For the text-containing cell, return its midpoint in (x, y) coordinate format. 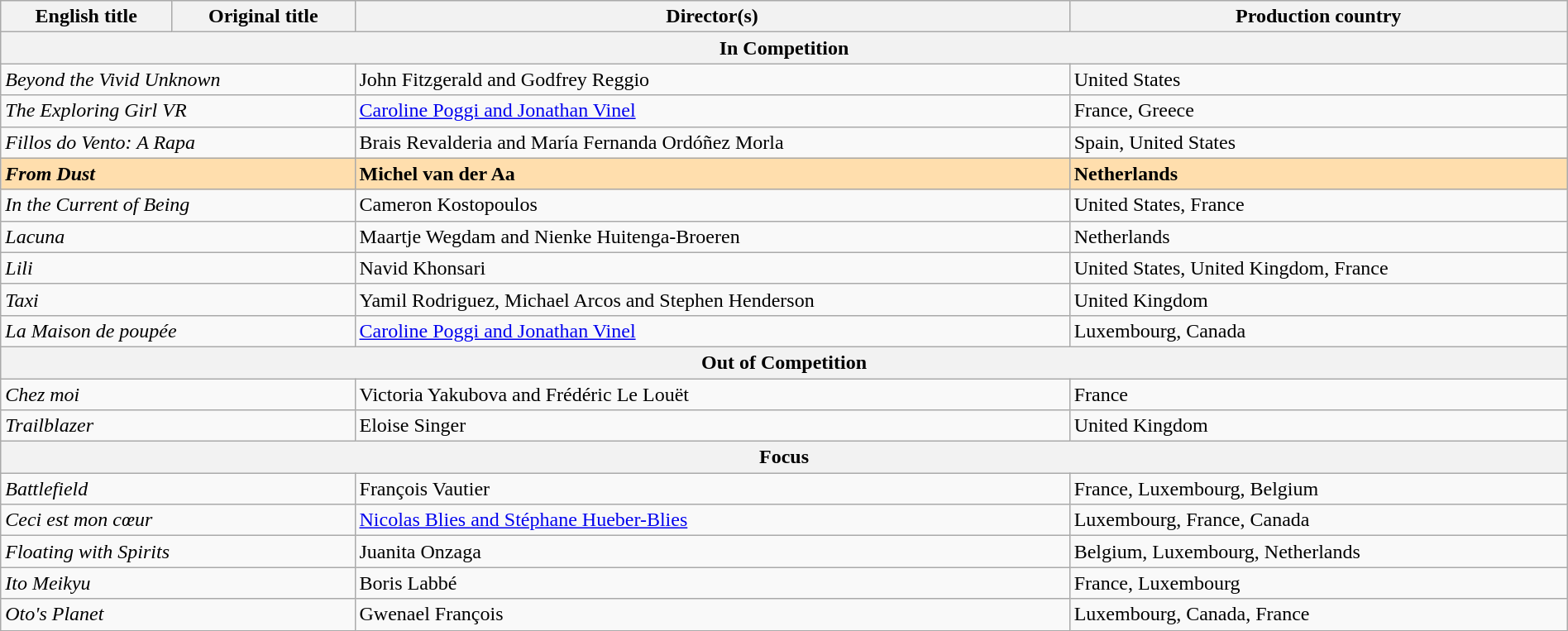
Lili (178, 268)
Trailblazer (178, 426)
Nicolas Blies and Stéphane Hueber-Blies (712, 520)
Taxi (178, 299)
Victoria Yakubova and Frédéric Le Louët (712, 394)
Fillos do Vento: A Rapa (178, 142)
Cameron Kostopoulos (712, 205)
Beyond the Vivid Unknown (178, 79)
Director(s) (712, 17)
Maartje Wegdam and Nienke Huitenga-Broeren (712, 237)
Juanita Onzaga (712, 552)
France, Luxembourg, Belgium (1318, 489)
United States, France (1318, 205)
Gwenael François (712, 614)
Ceci est mon cœur (178, 520)
Oto's Planet (178, 614)
United States, United Kingdom, France (1318, 268)
Ito Meikyu (178, 583)
France (1318, 394)
United States (1318, 79)
Spain, United States (1318, 142)
In Competition (784, 48)
Michel van der Aa (712, 174)
Luxembourg, France, Canada (1318, 520)
John Fitzgerald and Godfrey Reggio (712, 79)
Floating with Spirits (178, 552)
Brais Revalderia and María Fernanda Ordóñez Morla (712, 142)
Eloise Singer (712, 426)
English title (86, 17)
France, Luxembourg (1318, 583)
La Maison de poupée (178, 331)
Out of Competition (784, 362)
Battlefield (178, 489)
Luxembourg, Canada (1318, 331)
From Dust (178, 174)
The Exploring Girl VR (178, 111)
France, Greece (1318, 111)
Belgium, Luxembourg, Netherlands (1318, 552)
Lacuna (178, 237)
Luxembourg, Canada, France (1318, 614)
Focus (784, 457)
Boris Labbé (712, 583)
Production country (1318, 17)
Navid Khonsari (712, 268)
In the Current of Being (178, 205)
Original title (263, 17)
Chez moi (178, 394)
Yamil Rodriguez, Michael Arcos and Stephen Henderson (712, 299)
François Vautier (712, 489)
